From the cell containing the given text, extract its center point as [X, Y] coordinate. 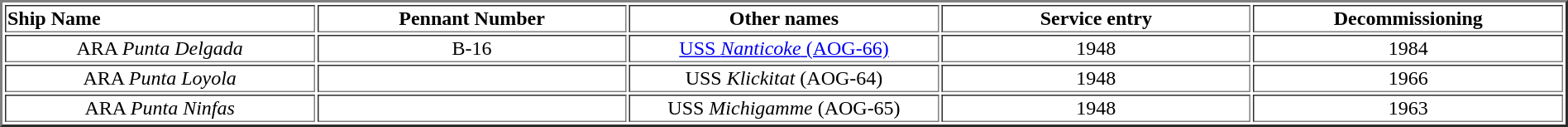
ARA Punta Ninfas [160, 108]
USS Michigamme (AOG-65) [784, 108]
USS Klickitat (AOG-64) [784, 78]
Pennant Number [471, 18]
Decommissioning [1408, 18]
B-16 [471, 48]
ARA Punta Loyola [160, 78]
1966 [1408, 78]
USS Nanticoke (AOG-66) [784, 48]
1963 [1408, 108]
Service entry [1096, 18]
Ship Name [160, 18]
Other names [784, 18]
ARA Punta Delgada [160, 48]
1984 [1408, 48]
